Output the [x, y] coordinate of the center of the cell containing the given text.  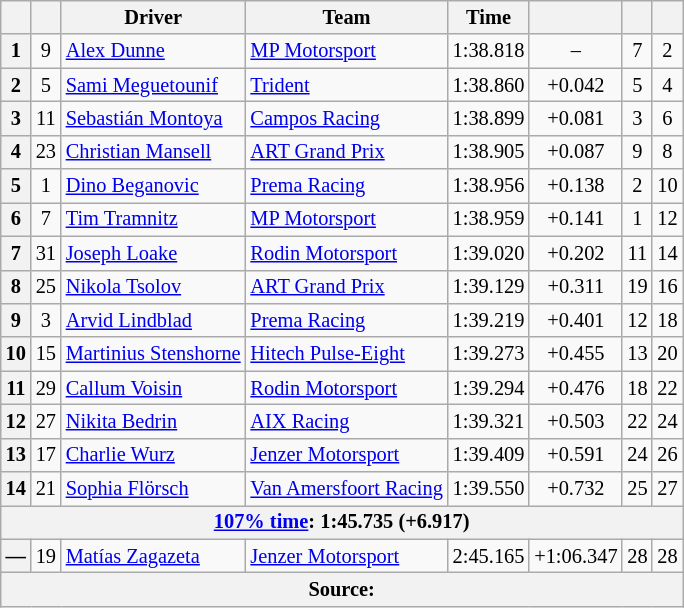
17 [46, 455]
+0.141 [576, 219]
Source: [342, 589]
Trident [347, 85]
Nikita Bedrin [154, 421]
+1:06.347 [576, 556]
Time [489, 17]
1:39.219 [489, 320]
Sophia Flörsch [154, 489]
1:39.129 [489, 287]
31 [46, 253]
Hitech Pulse-Eight [347, 354]
1:39.020 [489, 253]
Matías Zagazeta [154, 556]
Driver [154, 17]
1:38.905 [489, 152]
23 [46, 152]
Tim Tramnitz [154, 219]
Martinius Stenshorne [154, 354]
Alex Dunne [154, 51]
1:38.899 [489, 118]
+0.591 [576, 455]
Christian Mansell [154, 152]
Nikola Tsolov [154, 287]
+0.042 [576, 85]
1:38.956 [489, 186]
20 [667, 354]
21 [46, 489]
1:39.273 [489, 354]
Sami Meguetounif [154, 85]
– [576, 51]
26 [667, 455]
1:39.294 [489, 388]
+0.087 [576, 152]
+0.138 [576, 186]
Arvid Lindblad [154, 320]
1:38.818 [489, 51]
Campos Racing [347, 118]
Van Amersfoort Racing [347, 489]
1:38.959 [489, 219]
16 [667, 287]
+0.401 [576, 320]
Callum Voisin [154, 388]
+0.476 [576, 388]
AIX Racing [347, 421]
+0.732 [576, 489]
+0.202 [576, 253]
2:45.165 [489, 556]
Dino Beganovic [154, 186]
Team [347, 17]
Joseph Loake [154, 253]
+0.081 [576, 118]
— [16, 556]
Charlie Wurz [154, 455]
1:39.409 [489, 455]
1:38.860 [489, 85]
15 [46, 354]
+0.311 [576, 287]
Sebastián Montoya [154, 118]
29 [46, 388]
+0.503 [576, 421]
107% time: 1:45.735 (+6.917) [342, 522]
+0.455 [576, 354]
1:39.550 [489, 489]
1:39.321 [489, 421]
